Capture the cell that displays the provided text and extract its (x, y) central coordinate. 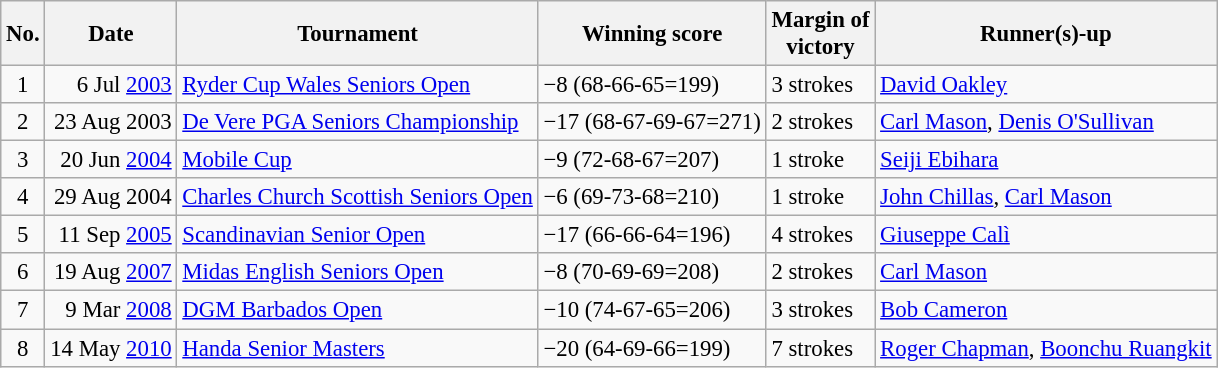
Midas English Seniors Open (358, 273)
4 strokes (820, 235)
7 (23, 310)
8 (23, 348)
−20 (64-69-66=199) (652, 348)
Carl Mason, Denis O'Sullivan (1046, 122)
−17 (68-67-69-67=271) (652, 122)
−8 (68-66-65=199) (652, 85)
−6 (69-73-68=210) (652, 197)
Mobile Cup (358, 160)
Charles Church Scottish Seniors Open (358, 197)
Tournament (358, 34)
−10 (74-67-65=206) (652, 310)
4 (23, 197)
DGM Barbados Open (358, 310)
Ryder Cup Wales Seniors Open (358, 85)
6 (23, 273)
−17 (66-66-64=196) (652, 235)
6 Jul 2003 (111, 85)
De Vere PGA Seniors Championship (358, 122)
Bob Cameron (1046, 310)
14 May 2010 (111, 348)
David Oakley (1046, 85)
3 (23, 160)
John Chillas, Carl Mason (1046, 197)
Winning score (652, 34)
Margin ofvictory (820, 34)
Scandinavian Senior Open (358, 235)
9 Mar 2008 (111, 310)
Roger Chapman, Boonchu Ruangkit (1046, 348)
Date (111, 34)
No. (23, 34)
11 Sep 2005 (111, 235)
29 Aug 2004 (111, 197)
Seiji Ebihara (1046, 160)
5 (23, 235)
19 Aug 2007 (111, 273)
20 Jun 2004 (111, 160)
Runner(s)-up (1046, 34)
7 strokes (820, 348)
−8 (70-69-69=208) (652, 273)
1 (23, 85)
−9 (72-68-67=207) (652, 160)
2 (23, 122)
23 Aug 2003 (111, 122)
Carl Mason (1046, 273)
Handa Senior Masters (358, 348)
Giuseppe Calì (1046, 235)
